Extract the (x, y) coordinate from the center of the cell holding the provided text.  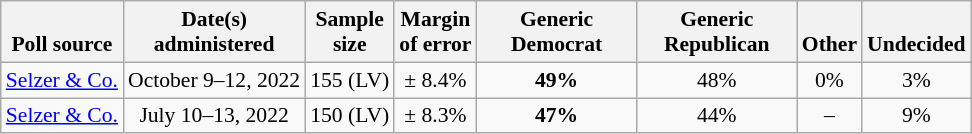
Date(s)administered (214, 32)
155 (LV) (350, 80)
44% (717, 116)
48% (717, 80)
150 (LV) (350, 116)
47% (557, 116)
GenericRepublican (717, 32)
October 9–12, 2022 (214, 80)
3% (916, 80)
Samplesize (350, 32)
Poll source (62, 32)
– (830, 116)
0% (830, 80)
± 8.3% (435, 116)
GenericDemocrat (557, 32)
9% (916, 116)
49% (557, 80)
± 8.4% (435, 80)
Undecided (916, 32)
July 10–13, 2022 (214, 116)
Marginof error (435, 32)
Other (830, 32)
